Determine the (x, y) coordinate at the center of the cell enclosing the given text.  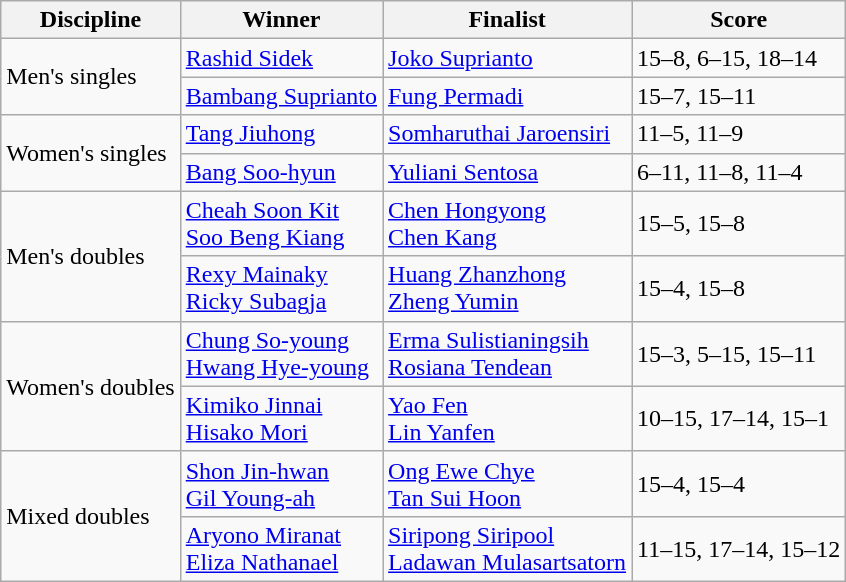
Cheah Soon Kit Soo Beng Kiang (281, 224)
15–3, 5–15, 15–11 (739, 354)
11–15, 17–14, 15–12 (739, 548)
Yuliani Sentosa (508, 172)
Ong Ewe Chye Tan Sui Hoon (508, 484)
Men's doubles (90, 256)
15–5, 15–8 (739, 224)
15–8, 6–15, 18–14 (739, 58)
15–7, 15–11 (739, 96)
Erma Sulistianingsih Rosiana Tendean (508, 354)
Somharuthai Jaroensiri (508, 134)
Joko Suprianto (508, 58)
Mixed doubles (90, 516)
Rexy Mainaky Ricky Subagja (281, 288)
Chen Hongyong Chen Kang (508, 224)
Discipline (90, 20)
Shon Jin-hwan Gil Young-ah (281, 484)
Rashid Sidek (281, 58)
Winner (281, 20)
Women's doubles (90, 386)
Aryono Miranat Eliza Nathanael (281, 548)
Finalist (508, 20)
6–11, 11–8, 11–4 (739, 172)
Yao Fen Lin Yanfen (508, 418)
Kimiko Jinnai Hisako Mori (281, 418)
Bang Soo-hyun (281, 172)
Chung So-young Hwang Hye-young (281, 354)
Fung Permadi (508, 96)
Tang Jiuhong (281, 134)
Siripong Siripool Ladawan Mulasartsatorn (508, 548)
Men's singles (90, 77)
10–15, 17–14, 15–1 (739, 418)
Huang Zhanzhong Zheng Yumin (508, 288)
15–4, 15–8 (739, 288)
11–5, 11–9 (739, 134)
Bambang Suprianto (281, 96)
Score (739, 20)
Women's singles (90, 153)
15–4, 15–4 (739, 484)
